Return [x, y] of the center of cell containing provided text 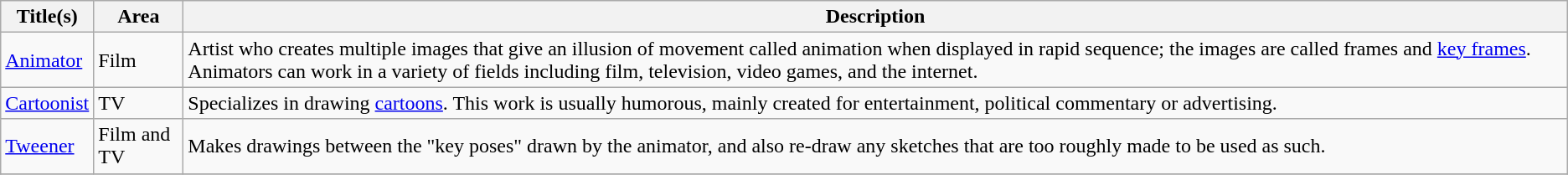
Cartoonist [47, 103]
Title(s) [47, 17]
Tweener [47, 146]
Film [139, 60]
Makes drawings between the "key poses" drawn by the animator, and also re-draw any sketches that are too roughly made to be used as such. [875, 146]
Specializes in drawing cartoons. This work is usually humorous, mainly created for entertainment, political commentary or advertising. [875, 103]
Film and TV [139, 146]
Animator [47, 60]
TV [139, 103]
Area [139, 17]
Description [875, 17]
